Detect which cell encompasses the target text, then output its (x, y) center coordinate. 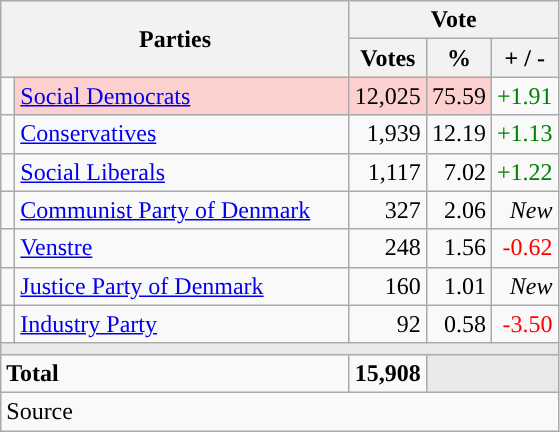
75.59 (458, 96)
248 (388, 248)
1,117 (388, 172)
12,025 (388, 96)
1.56 (458, 248)
+1.91 (524, 96)
Social Democrats (182, 96)
Total (176, 373)
Social Liberals (182, 172)
Venstre (182, 248)
Votes (388, 58)
-3.50 (524, 324)
Source (280, 411)
15,908 (388, 373)
0.58 (458, 324)
Justice Party of Denmark (182, 286)
+ / - (524, 58)
-0.62 (524, 248)
Communist Party of Denmark (182, 210)
Vote (454, 20)
7.02 (458, 172)
1.01 (458, 286)
92 (388, 324)
1,939 (388, 134)
160 (388, 286)
Conservatives (182, 134)
2.06 (458, 210)
% (458, 58)
Industry Party (182, 324)
Parties (176, 39)
12.19 (458, 134)
327 (388, 210)
+1.22 (524, 172)
+1.13 (524, 134)
